Search for the cell housing the specified text and yield its [X, Y] center coordinate. 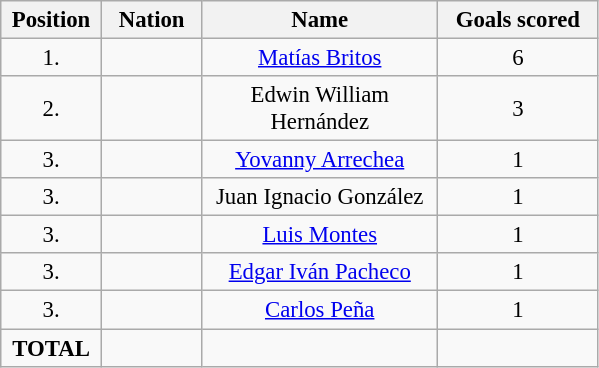
TOTAL [52, 348]
Position [52, 20]
3 [518, 108]
Carlos Peña [320, 310]
Matías Britos [320, 58]
2. [52, 108]
Luis Montes [320, 235]
1. [52, 58]
6 [518, 58]
Edwin William Hernández [320, 108]
Goals scored [518, 20]
Juan Ignacio González [320, 197]
Nation [152, 20]
Yovanny Arrechea [320, 160]
Edgar Iván Pacheco [320, 273]
Name [320, 20]
